From the cell containing the given text, extract its center point as (X, Y) coordinate. 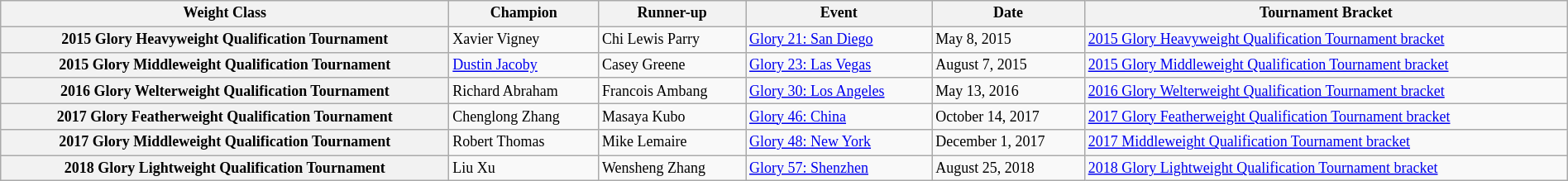
August 7, 2015 (1009, 64)
Robert Thomas (524, 142)
2015 Glory Heavyweight Qualification Tournament (225, 40)
Runner-up (672, 13)
Liu Xu (524, 169)
2017 Glory Featherweight Qualification Tournament bracket (1326, 116)
2018 Glory Lightweight Qualification Tournament bracket (1326, 169)
Tournament Bracket (1326, 13)
Glory 57: Shenzhen (839, 169)
Glory 48: New York (839, 142)
Chi Lewis Parry (672, 40)
2017 Glory Featherweight Qualification Tournament (225, 116)
2015 Glory Heavyweight Qualification Tournament bracket (1326, 40)
Mike Lemaire (672, 142)
Xavier Vigney (524, 40)
October 14, 2017 (1009, 116)
Glory 21: San Diego (839, 40)
2015 Glory Middleweight Qualification Tournament (225, 64)
May 13, 2016 (1009, 91)
Event (839, 13)
Date (1009, 13)
Masaya Kubo (672, 116)
Glory 46: China (839, 116)
2017 Middleweight Qualification Tournament bracket (1326, 142)
May 8, 2015 (1009, 40)
Chenglong Zhang (524, 116)
Casey Greene (672, 64)
2016 Glory Welterweight Qualification Tournament (225, 91)
Weight Class (225, 13)
2015 Glory Middleweight Qualification Tournament bracket (1326, 64)
Richard Abraham (524, 91)
2018 Glory Lightweight Qualification Tournament (225, 169)
2017 Glory Middleweight Qualification Tournament (225, 142)
Wensheng Zhang (672, 169)
December 1, 2017 (1009, 142)
Dustin Jacoby (524, 64)
Glory 30: Los Angeles (839, 91)
Champion (524, 13)
Glory 23: Las Vegas (839, 64)
2016 Glory Welterweight Qualification Tournament bracket (1326, 91)
August 25, 2018 (1009, 169)
Francois Ambang (672, 91)
